Pinpoint the cell where the given text exists, returning its (X, Y) midpoint coordinate. 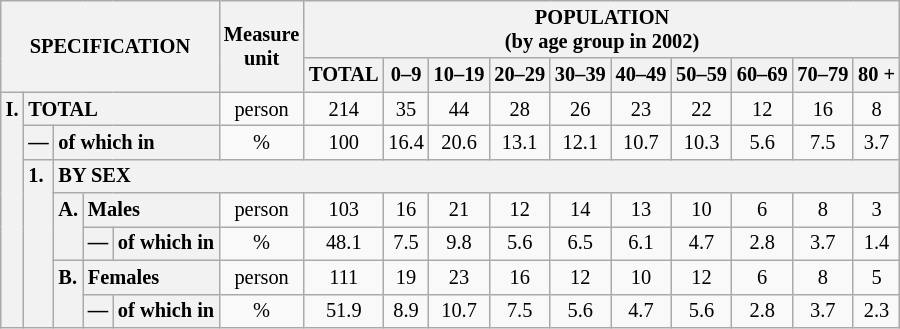
9.8 (460, 243)
6.5 (580, 243)
2.3 (876, 311)
3 (876, 210)
80 + (876, 75)
A. (68, 226)
Females (151, 277)
13.1 (520, 142)
1.4 (876, 243)
20–29 (520, 75)
20.6 (460, 142)
26 (580, 109)
111 (344, 277)
100 (344, 142)
10–19 (460, 75)
103 (344, 210)
1. (38, 243)
44 (460, 109)
22 (702, 109)
8.9 (406, 311)
B. (68, 294)
13 (642, 210)
70–79 (824, 75)
35 (406, 109)
28 (520, 109)
48.1 (344, 243)
Measure unit (262, 46)
12.1 (580, 142)
21 (460, 210)
14 (580, 210)
0–9 (406, 75)
51.9 (344, 311)
214 (344, 109)
30–39 (580, 75)
BY SEX (477, 176)
POPULATION (by age group in 2002) (602, 29)
40–49 (642, 75)
I. (12, 210)
6.1 (642, 243)
10.3 (702, 142)
19 (406, 277)
50–59 (702, 75)
SPECIFICATION (110, 46)
5 (876, 277)
60–69 (762, 75)
Males (151, 210)
16.4 (406, 142)
